Scan for the cell matching the given text and deliver its (x, y) coordinate at center. 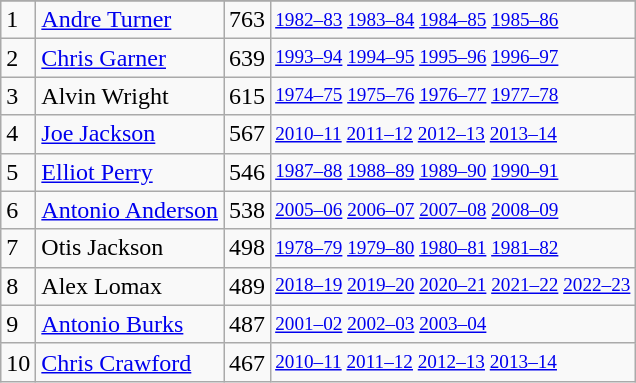
4 (18, 134)
467 (248, 362)
2 (18, 58)
538 (248, 210)
1978–79 1979–80 1980–81 1981–82 (453, 248)
10 (18, 362)
763 (248, 20)
5 (18, 172)
1993–94 1994–95 1995–96 1996–97 (453, 58)
2018–19 2019–20 2020–21 2021–22 2022–23 (453, 286)
639 (248, 58)
567 (248, 134)
6 (18, 210)
Antonio Anderson (130, 210)
498 (248, 248)
Chris Crawford (130, 362)
Alvin Wright (130, 96)
8 (18, 286)
3 (18, 96)
Alex Lomax (130, 286)
Chris Garner (130, 58)
489 (248, 286)
1 (18, 20)
7 (18, 248)
1987–88 1988–89 1989–90 1990–91 (453, 172)
487 (248, 324)
615 (248, 96)
1974–75 1975–76 1976–77 1977–78 (453, 96)
Andre Turner (130, 20)
Otis Jackson (130, 248)
2005–06 2006–07 2007–08 2008–09 (453, 210)
Elliot Perry (130, 172)
9 (18, 324)
1982–83 1983–84 1984–85 1985–86 (453, 20)
546 (248, 172)
Joe Jackson (130, 134)
Antonio Burks (130, 324)
2001–02 2002–03 2003–04 (453, 324)
